Detect which cell encompasses the target text, then output its [x, y] center coordinate. 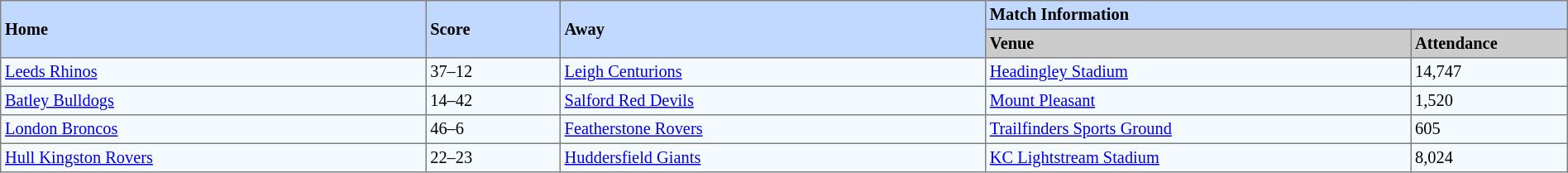
Leigh Centurions [772, 72]
46–6 [493, 129]
Away [772, 30]
Hull Kingston Rovers [213, 157]
Score [493, 30]
Attendance [1489, 43]
1,520 [1489, 100]
37–12 [493, 72]
Salford Red Devils [772, 100]
22–23 [493, 157]
Headingley Stadium [1198, 72]
KC Lightstream Stadium [1198, 157]
Huddersfield Giants [772, 157]
14–42 [493, 100]
Mount Pleasant [1198, 100]
Leeds Rhinos [213, 72]
Match Information [1277, 15]
Home [213, 30]
London Broncos [213, 129]
8,024 [1489, 157]
Featherstone Rovers [772, 129]
14,747 [1489, 72]
Venue [1198, 43]
Batley Bulldogs [213, 100]
Trailfinders Sports Ground [1198, 129]
605 [1489, 129]
